Capture the cell that displays the provided text and extract its (x, y) central coordinate. 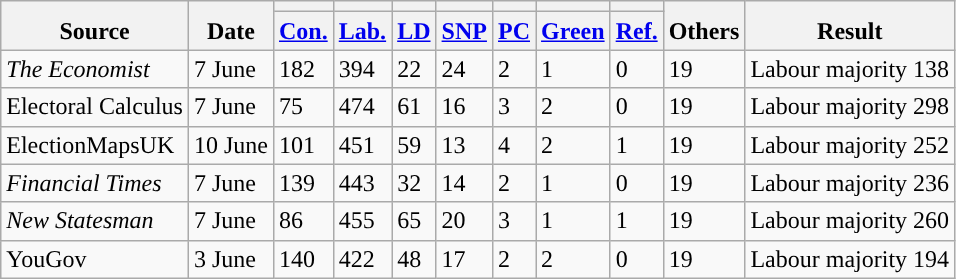
New Statesman (95, 221)
20 (464, 221)
22 (414, 69)
Labour majority 298 (850, 107)
Labour majority 252 (850, 145)
86 (303, 221)
16 (464, 107)
Financial Times (95, 183)
139 (303, 183)
32 (414, 183)
Result (850, 26)
Lab. (362, 31)
14 (464, 183)
Con. (303, 31)
Green (574, 31)
Source (95, 26)
422 (362, 259)
451 (362, 145)
61 (414, 107)
394 (362, 69)
75 (303, 107)
182 (303, 69)
Labour majority 194 (850, 259)
ElectionMapsUK (95, 145)
13 (464, 145)
65 (414, 221)
Labour majority 236 (850, 183)
Labour majority 260 (850, 221)
Others (704, 26)
The Economist (95, 69)
455 (362, 221)
474 (362, 107)
Electoral Calculus (95, 107)
SNP (464, 31)
4 (514, 145)
3 June (230, 259)
101 (303, 145)
443 (362, 183)
17 (464, 259)
LD (414, 31)
24 (464, 69)
Date (230, 26)
10 June (230, 145)
140 (303, 259)
59 (414, 145)
YouGov (95, 259)
PC (514, 31)
Labour majority 138 (850, 69)
Ref. (636, 31)
48 (414, 259)
